For the text-containing cell, return its midpoint in (X, Y) coordinate format. 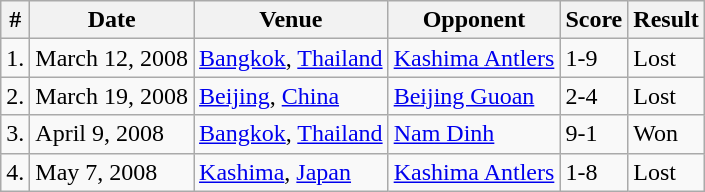
Result (666, 20)
Opponent (474, 20)
March 19, 2008 (112, 96)
Venue (292, 20)
Beijing, China (292, 96)
March 12, 2008 (112, 58)
2. (16, 96)
2-4 (594, 96)
# (16, 20)
Nam Dinh (474, 134)
9-1 (594, 134)
May 7, 2008 (112, 172)
Score (594, 20)
1-8 (594, 172)
3. (16, 134)
1-9 (594, 58)
Beijing Guoan (474, 96)
1. (16, 58)
Won (666, 134)
Date (112, 20)
Kashima, Japan (292, 172)
April 9, 2008 (112, 134)
4. (16, 172)
